Find where the given text appears and provide that cell's center as (x, y) coordinate. 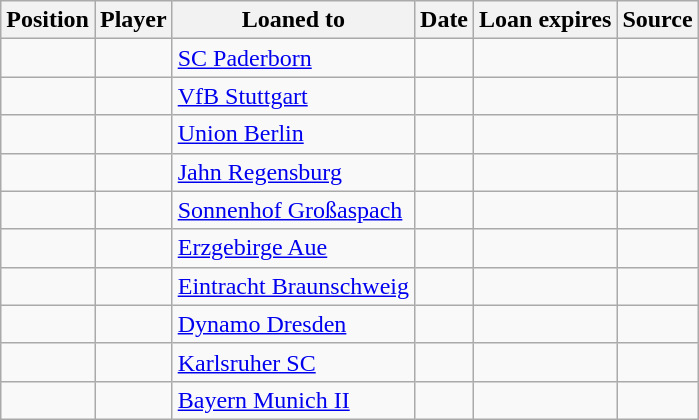
VfB Stuttgart (293, 96)
Date (444, 20)
Loan expires (546, 20)
Player (133, 20)
Sonnenhof Großaspach (293, 210)
Loaned to (293, 20)
Dynamo Dresden (293, 324)
Eintracht Braunschweig (293, 286)
Union Berlin (293, 134)
Jahn Regensburg (293, 172)
Bayern Munich II (293, 400)
Position (48, 20)
SC Paderborn (293, 58)
Erzgebirge Aue (293, 248)
Karlsruher SC (293, 362)
Source (658, 20)
